Pinpoint the cell where the given text exists, returning its (X, Y) midpoint coordinate. 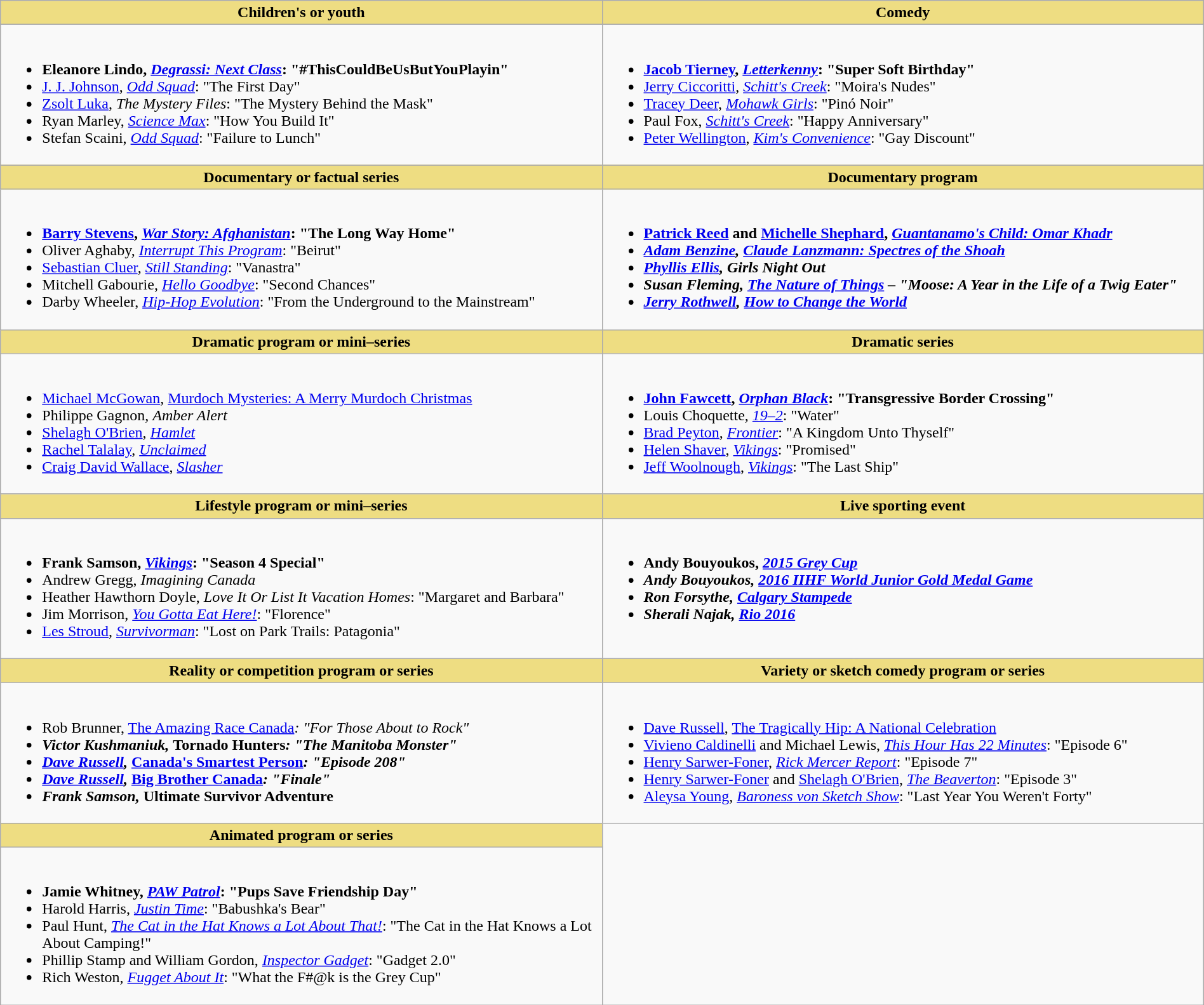
Documentary program (903, 177)
Animated program or series (301, 835)
Live sporting event (903, 506)
Lifestyle program or mini–series (301, 506)
Reality or competition program or series (301, 670)
Dramatic program or mini–series (301, 342)
Children's or youth (301, 13)
Andy Bouyoukos, 2015 Grey CupAndy Bouyoukos, 2016 IIHF World Junior Gold Medal GameRon Forsythe, Calgary StampedeSherali Najak, Rio 2016 (903, 588)
Variety or sketch comedy program or series (903, 670)
Documentary or factual series (301, 177)
Dramatic series (903, 342)
Comedy (903, 13)
